Scan for the cell matching the given text and deliver its (x, y) coordinate at center. 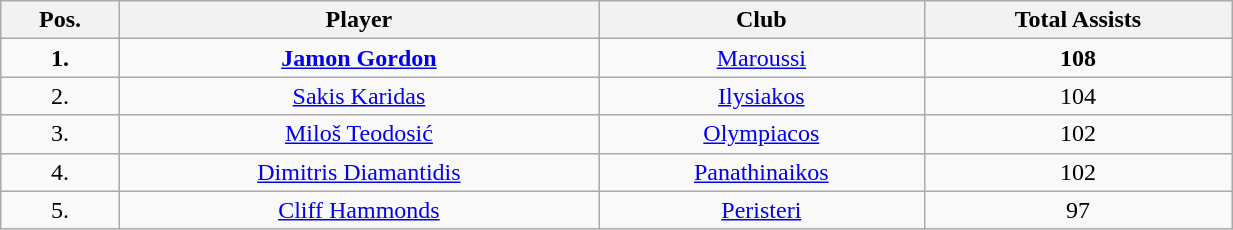
104 (1078, 96)
Dimitris Diamantidis (358, 172)
97 (1078, 210)
Pos. (60, 20)
108 (1078, 58)
3. (60, 134)
Ilysiakos (761, 96)
5. (60, 210)
Sakis Karidas (358, 96)
Miloš Teodosić (358, 134)
Olympiacos (761, 134)
Club (761, 20)
Maroussi (761, 58)
2. (60, 96)
Panathinaikos (761, 172)
1. (60, 58)
Jamon Gordon (358, 58)
Cliff Hammonds (358, 210)
Peristeri (761, 210)
4. (60, 172)
Player (358, 20)
Total Assists (1078, 20)
